Provide the (x, y) coordinate of the cell's center where the given text is located.  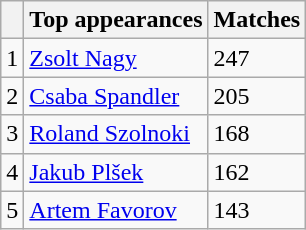
Roland Szolnoki (116, 134)
4 (12, 172)
Zsolt Nagy (116, 58)
5 (12, 210)
Artem Favorov (116, 210)
205 (257, 96)
1 (12, 58)
162 (257, 172)
247 (257, 58)
2 (12, 96)
Top appearances (116, 20)
143 (257, 210)
168 (257, 134)
Jakub Plšek (116, 172)
3 (12, 134)
Csaba Spandler (116, 96)
Matches (257, 20)
